Find where the given text appears and provide that cell's center as [X, Y] coordinate. 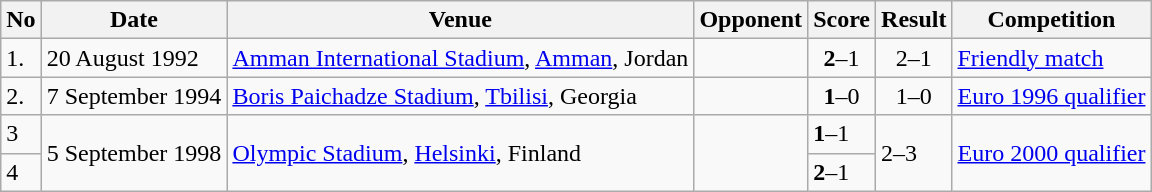
7 September 1994 [134, 96]
Boris Paichadze Stadium, Tbilisi, Georgia [460, 96]
2. [21, 96]
Result [914, 20]
2–3 [914, 153]
5 September 1998 [134, 153]
Competition [1052, 20]
Date [134, 20]
Olympic Stadium, Helsinki, Finland [460, 153]
1–1 [842, 134]
Opponent [751, 20]
Euro 2000 qualifier [1052, 153]
4 [21, 172]
3 [21, 134]
Euro 1996 qualifier [1052, 96]
Score [842, 20]
Friendly match [1052, 58]
20 August 1992 [134, 58]
1. [21, 58]
Venue [460, 20]
No [21, 20]
Amman International Stadium, Amman, Jordan [460, 58]
